Pinpoint the cell where the given text exists, returning its [X, Y] midpoint coordinate. 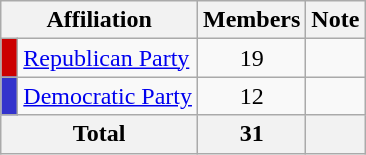
Total [100, 134]
Members [251, 20]
19 [251, 58]
31 [251, 134]
Democratic Party [108, 96]
12 [251, 96]
Note [336, 20]
Republican Party [108, 58]
Affiliation [100, 20]
